Pinpoint the cell where the given text exists, returning its (x, y) midpoint coordinate. 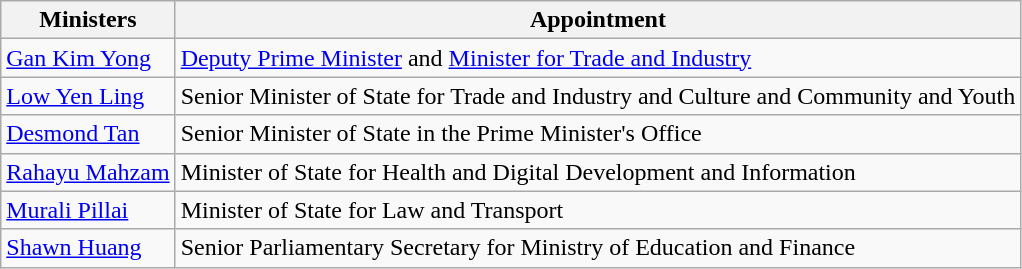
Senior Minister of State for Trade and Industry and Culture and Community and Youth (598, 96)
Appointment (598, 20)
Shawn Huang (88, 248)
Senior Minister of State in the Prime Minister's Office (598, 134)
Desmond Tan (88, 134)
Gan Kim Yong (88, 58)
Low Yen Ling (88, 96)
Senior Parliamentary Secretary for Ministry of Education and Finance (598, 248)
Murali Pillai (88, 210)
Rahayu Mahzam (88, 172)
Minister of State for Law and Transport (598, 210)
Minister of State for Health and Digital Development and Information (598, 172)
Deputy Prime Minister and Minister for Trade and Industry (598, 58)
Ministers (88, 20)
